Provide the (X, Y) coordinate of the cell's center where the given text is located.  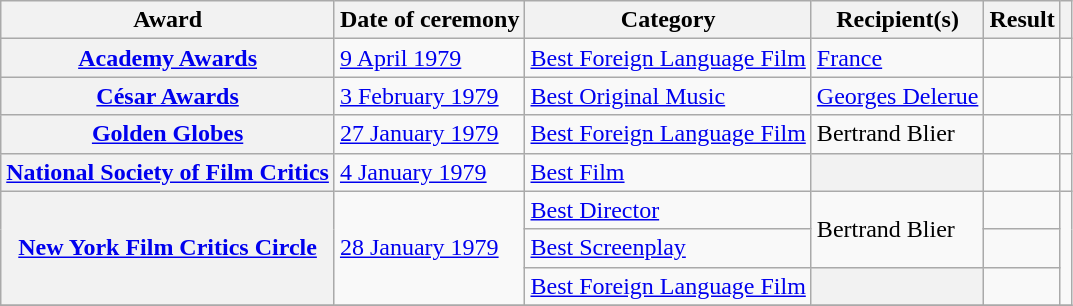
Recipient(s) (898, 20)
National Society of Film Critics (168, 172)
France (898, 58)
3 February 1979 (430, 96)
Best Director (668, 210)
Result (1022, 20)
Date of ceremony (430, 20)
9 April 1979 (430, 58)
César Awards (168, 96)
Award (168, 20)
4 January 1979 (430, 172)
Georges Delerue (898, 96)
Best Screenplay (668, 248)
27 January 1979 (430, 134)
Golden Globes (168, 134)
28 January 1979 (430, 248)
Academy Awards (168, 58)
Best Film (668, 172)
Category (668, 20)
New York Film Critics Circle (168, 248)
Best Original Music (668, 96)
